Output the (x, y) coordinate of the center of the cell containing the given text.  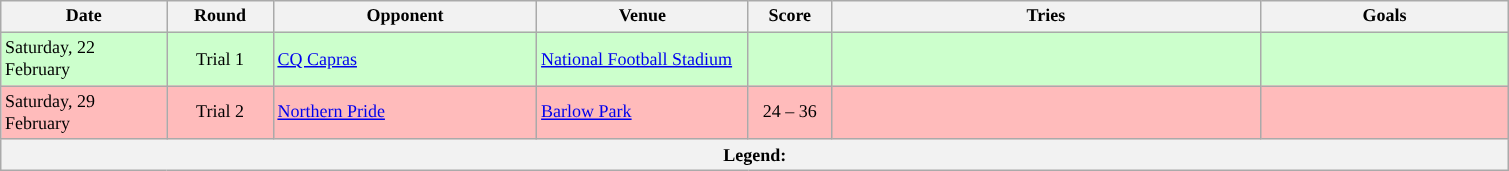
Date (84, 16)
CQ Capras (405, 59)
Trial 2 (220, 113)
Venue (642, 16)
Opponent (405, 16)
Score (790, 16)
Trial 1 (220, 59)
Barlow Park (642, 113)
National Football Stadium (642, 59)
Saturday, 22 February (84, 59)
Round (220, 16)
Tries (1046, 16)
Northern Pride (405, 113)
Saturday, 29 February (84, 113)
Legend: (755, 154)
Goals (1384, 16)
24 – 36 (790, 113)
